Locate the cell with the specified text and output its [X, Y] center coordinate. 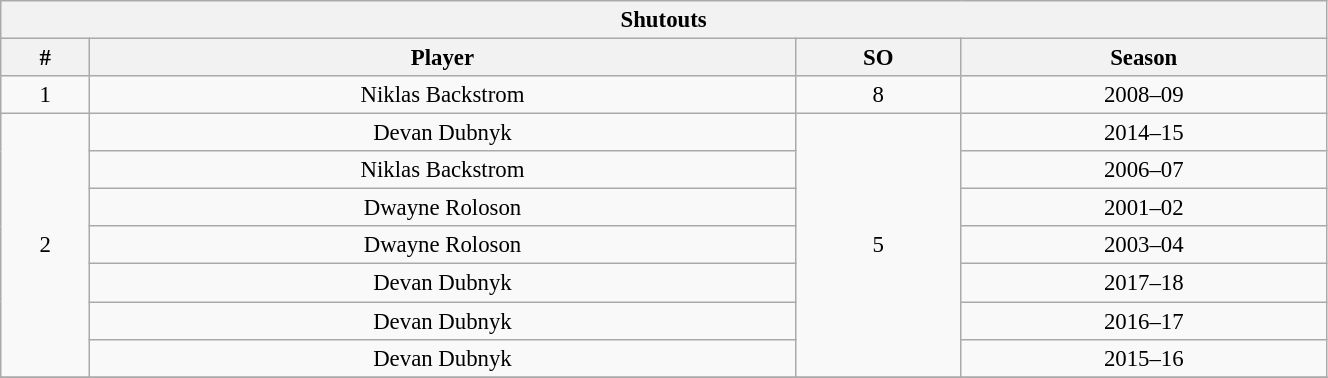
# [46, 58]
Player [443, 58]
2001–02 [1144, 208]
5 [878, 246]
2008–09 [1144, 95]
2006–07 [1144, 170]
Season [1144, 58]
8 [878, 95]
1 [46, 95]
SO [878, 58]
2016–17 [1144, 321]
2015–16 [1144, 358]
2 [46, 246]
2017–18 [1144, 283]
2003–04 [1144, 245]
2014–15 [1144, 133]
Shutouts [664, 20]
